Return the (X, Y) coordinate for the center point of the cell that contains the specified text.  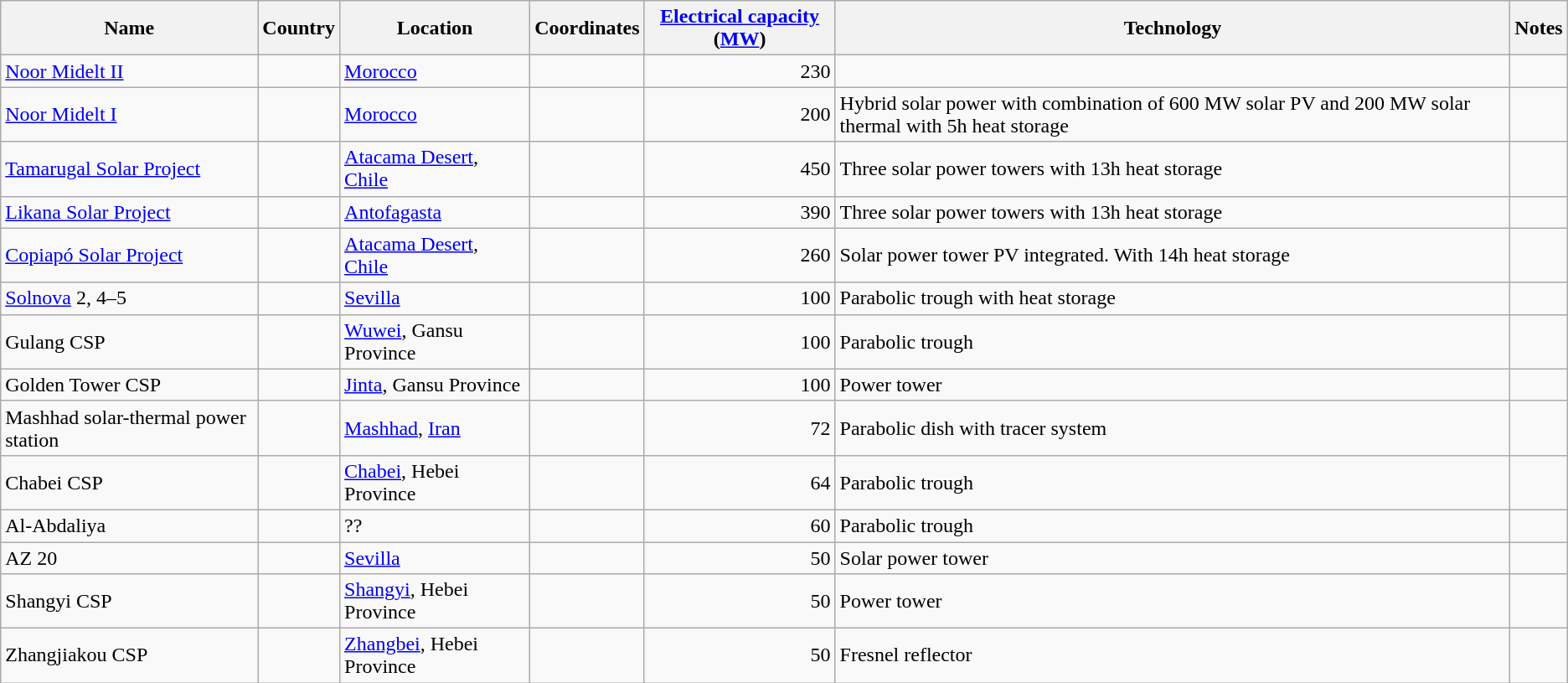
Zhangbei, Hebei Province (436, 655)
Mashhad, Iran (436, 427)
Al-Abdaliya (129, 525)
Parabolic dish with tracer system (1173, 427)
Technology (1173, 28)
Likana Solar Project (129, 212)
72 (740, 427)
64 (740, 483)
Name (129, 28)
390 (740, 212)
Solnova 2, 4–5 (129, 298)
Notes (1539, 28)
AZ 20 (129, 557)
Solar power tower (1173, 557)
450 (740, 169)
Noor Midelt I (129, 114)
Antofagasta (436, 212)
Wuwei, Gansu Province (436, 342)
200 (740, 114)
Noor Midelt II (129, 71)
Mashhad solar-thermal power station (129, 427)
230 (740, 71)
Gulang CSP (129, 342)
?? (436, 525)
Shangyi, Hebei Province (436, 602)
Golden Tower CSP (129, 385)
260 (740, 255)
Country (299, 28)
60 (740, 525)
Hybrid solar power with combination of 600 MW solar PV and 200 MW solar thermal with 5h heat storage (1173, 114)
Jinta, Gansu Province (436, 385)
Fresnel reflector (1173, 655)
Coordinates (587, 28)
Tamarugal Solar Project (129, 169)
Chabei CSP (129, 483)
Electrical capacity (MW) (740, 28)
Copiapó Solar Project (129, 255)
Shangyi CSP (129, 602)
Chabei, Hebei Province (436, 483)
Location (436, 28)
Parabolic trough with heat storage (1173, 298)
Solar power tower PV integrated. With 14h heat storage (1173, 255)
Zhangjiakou CSP (129, 655)
